Identify which cell holds the provided text, then report its [x, y] central coordinate. 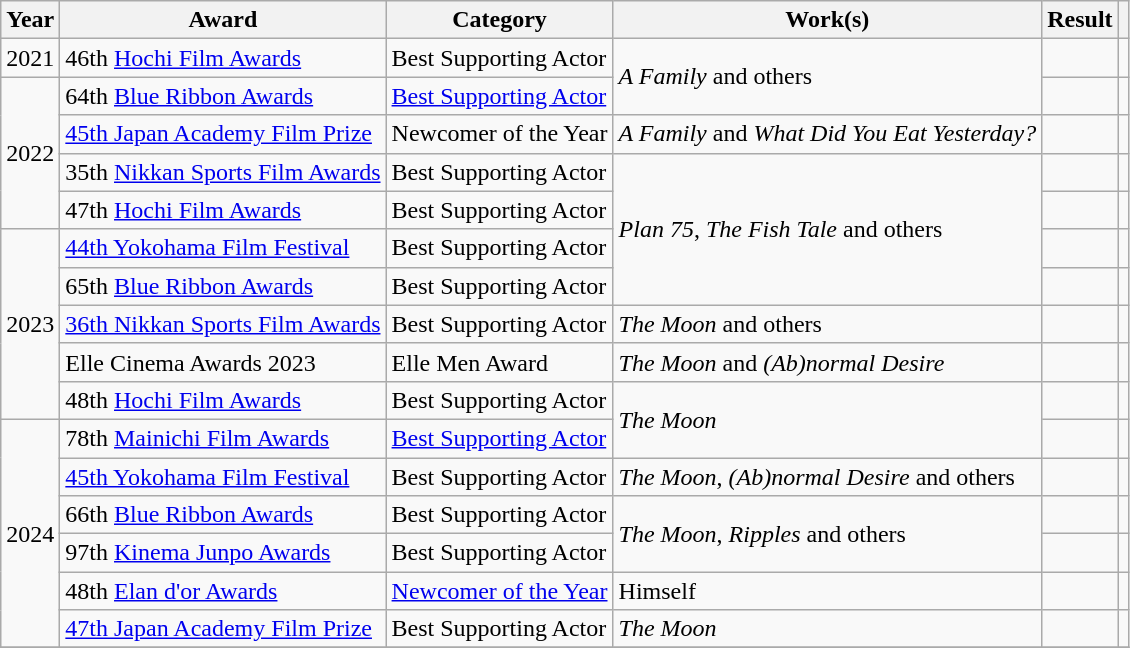
97th Kinema Junpo Awards [223, 553]
47th Japan Academy Film Prize [223, 629]
Category [500, 20]
A Family and others [828, 77]
Plan 75, The Fish Tale and others [828, 229]
64th Blue Ribbon Awards [223, 96]
35th Nikkan Sports Film Awards [223, 172]
66th Blue Ribbon Awards [223, 515]
Work(s) [828, 20]
Award [223, 20]
The Moon, Ripples and others [828, 534]
2021 [30, 58]
Elle Cinema Awards 2023 [223, 362]
2022 [30, 153]
65th Blue Ribbon Awards [223, 286]
Elle Men Award [500, 362]
45th Japan Academy Film Prize [223, 134]
The Moon, (Ab)normal Desire and others [828, 477]
44th Yokohama Film Festival [223, 248]
48th Elan d'or Awards [223, 591]
78th Mainichi Film Awards [223, 438]
48th Hochi Film Awards [223, 400]
2024 [30, 533]
47th Hochi Film Awards [223, 210]
46th Hochi Film Awards [223, 58]
The Moon and (Ab)normal Desire [828, 362]
Year [30, 20]
45th Yokohama Film Festival [223, 477]
The Moon and others [828, 324]
36th Nikkan Sports Film Awards [223, 324]
Himself [828, 591]
Result [1080, 20]
A Family and What Did You Eat Yesterday? [828, 134]
2023 [30, 324]
